Return [x, y] of the center of cell containing provided text 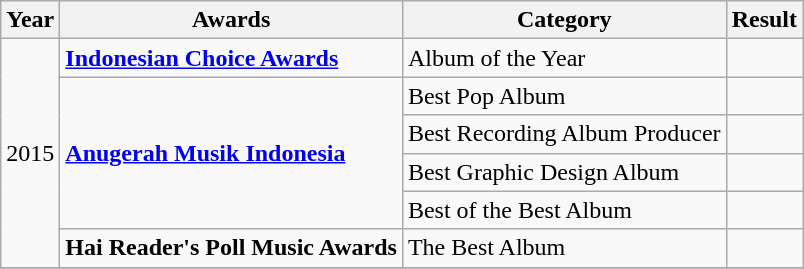
Year [30, 20]
Awards [232, 20]
Best Pop Album [564, 96]
The Best Album [564, 248]
Result [764, 20]
Anugerah Musik Indonesia [232, 153]
Album of the Year [564, 58]
Best of the Best Album [564, 210]
Best Graphic Design Album [564, 172]
Best Recording Album Producer [564, 134]
Indonesian Choice Awards [232, 58]
2015 [30, 153]
Hai Reader's Poll Music Awards [232, 248]
Category [564, 20]
